From the cell containing the given text, extract its center point as (x, y) coordinate. 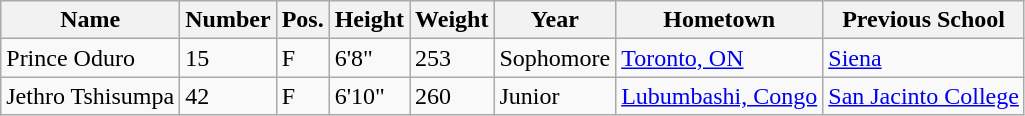
Hometown (720, 20)
San Jacinto College (924, 96)
Lubumbashi, Congo (720, 96)
6'10" (369, 96)
Name (90, 20)
253 (452, 58)
Year (555, 20)
260 (452, 96)
15 (228, 58)
Number (228, 20)
Pos. (302, 20)
Height (369, 20)
Toronto, ON (720, 58)
6'8" (369, 58)
Prince Oduro (90, 58)
Siena (924, 58)
Weight (452, 20)
Junior (555, 96)
42 (228, 96)
Jethro Tshisumpa (90, 96)
Previous School (924, 20)
Sophomore (555, 58)
